Search for the cell housing the specified text and yield its (X, Y) center coordinate. 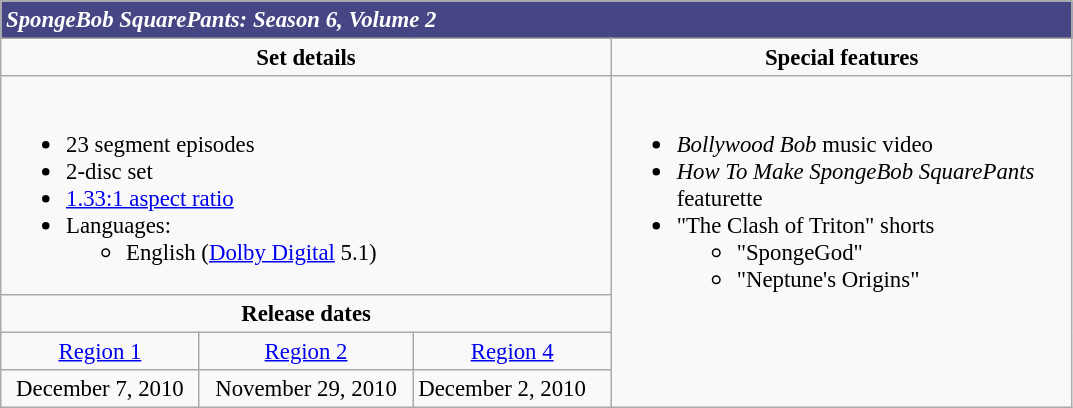
December 2, 2010 (512, 388)
Release dates (306, 313)
Region 4 (512, 351)
Bollywood Bob music videoHow To Make SpongeBob SquarePants featurette"The Clash of Triton" shorts"SpongeGod""Neptune's Origins" (842, 242)
December 7, 2010 (100, 388)
November 29, 2010 (306, 388)
Special features (842, 58)
Region 1 (100, 351)
23 segment episodes2-disc set1.33:1 aspect ratioLanguages:English (Dolby Digital 5.1) (306, 185)
Region 2 (306, 351)
SpongeBob SquarePants: Season 6, Volume 2 (536, 20)
Set details (306, 58)
